Identify which cell holds the provided text, then report its [X, Y] central coordinate. 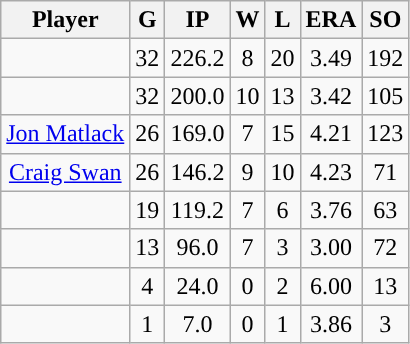
SO [386, 20]
3.49 [331, 58]
2 [282, 286]
119.2 [198, 210]
8 [248, 58]
146.2 [198, 172]
9 [248, 172]
3.42 [331, 96]
L [282, 20]
6 [282, 210]
123 [386, 134]
71 [386, 172]
96.0 [198, 248]
3.00 [331, 248]
Jon Matlack [66, 134]
6.00 [331, 286]
7.0 [198, 324]
169.0 [198, 134]
Craig Swan [66, 172]
72 [386, 248]
19 [148, 210]
226.2 [198, 58]
4.23 [331, 172]
G [148, 20]
Player [66, 20]
63 [386, 210]
W [248, 20]
200.0 [198, 96]
3.86 [331, 324]
4 [148, 286]
IP [198, 20]
ERA [331, 20]
15 [282, 134]
3.76 [331, 210]
4.21 [331, 134]
24.0 [198, 286]
192 [386, 58]
105 [386, 96]
20 [282, 58]
